Scan for the cell matching the given text and deliver its (X, Y) coordinate at center. 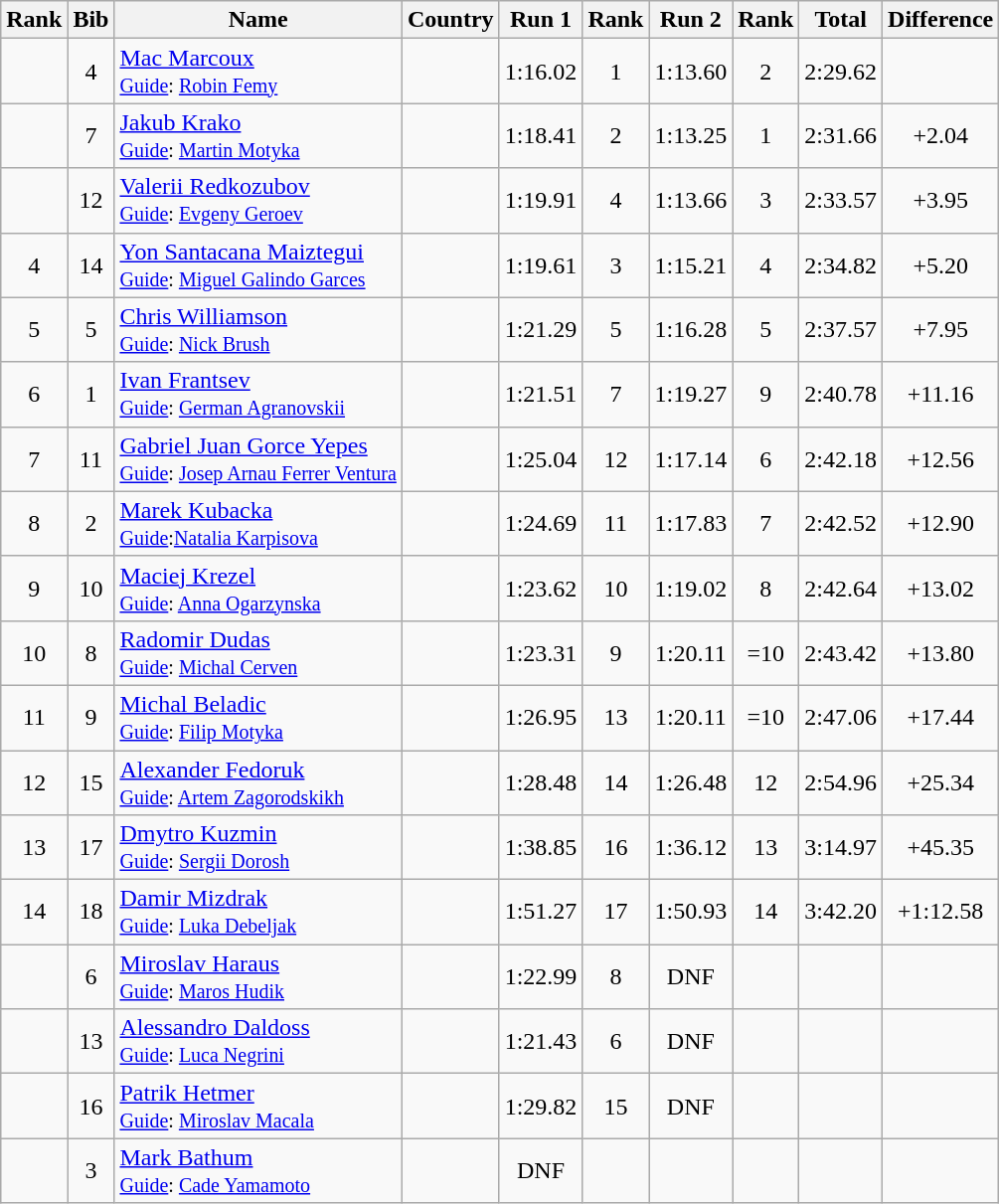
2:37.57 (841, 330)
1:24.69 (541, 523)
1:17.14 (691, 459)
Alessandro DaldossGuide: Luca Negrini (258, 1042)
Run 1 (541, 20)
+12.56 (940, 459)
1:36.12 (691, 847)
2:40.78 (841, 394)
+13.80 (940, 652)
+11.16 (940, 394)
2:31.66 (841, 135)
1:26.95 (541, 718)
1:28.48 (541, 781)
1:13.66 (691, 201)
1:19.02 (691, 589)
1:19.61 (541, 264)
2:42.18 (841, 459)
Chris WilliamsonGuide: Nick Brush (258, 330)
+7.95 (940, 330)
2:54.96 (841, 781)
1:22.99 (541, 976)
1:18.41 (541, 135)
1:16.02 (541, 72)
+13.02 (940, 589)
1:29.82 (541, 1106)
2:42.52 (841, 523)
Ivan FrantsevGuide: German Agranovskii (258, 394)
Valerii RedkozubovGuide: Evgeny Geroev (258, 201)
Name (258, 20)
2:29.62 (841, 72)
2:42.64 (841, 589)
Miroslav HarausGuide: Maros Hudik (258, 976)
3:14.97 (841, 847)
1:13.60 (691, 72)
Michal BeladicGuide: Filip Motyka (258, 718)
1:17.83 (691, 523)
+17.44 (940, 718)
Gabriel Juan Gorce YepesGuide: Josep Arnau Ferrer Ventura (258, 459)
Maciej KrezelGuide: Anna Ogarzynska (258, 589)
1:16.28 (691, 330)
1:51.27 (541, 913)
1:25.04 (541, 459)
2:33.57 (841, 201)
Yon Santacana MaizteguiGuide: Miguel Galindo Garces (258, 264)
Dmytro KuzminGuide: Sergii Dorosh (258, 847)
Country (450, 20)
+2.04 (940, 135)
1:19.91 (541, 201)
2:47.06 (841, 718)
1:19.27 (691, 394)
Marek KubackaGuide:Natalia Karpisova (258, 523)
3:42.20 (841, 913)
Mac MarcouxGuide: Robin Femy (258, 72)
1:50.93 (691, 913)
2:43.42 (841, 652)
Jakub KrakoGuide: Martin Motyka (258, 135)
2:34.82 (841, 264)
Mark BathumGuide: Cade Yamamoto (258, 1171)
+3.95 (940, 201)
1:21.51 (541, 394)
1:13.25 (691, 135)
1:23.62 (541, 589)
1:38.85 (541, 847)
18 (91, 913)
Total (841, 20)
1:15.21 (691, 264)
+12.90 (940, 523)
1:21.43 (541, 1042)
Bib (91, 20)
Patrik HetmerGuide: Miroslav Macala (258, 1106)
+45.35 (940, 847)
Damir MizdrakGuide: Luka Debeljak (258, 913)
Radomir DudasGuide: Michal Cerven (258, 652)
+5.20 (940, 264)
+25.34 (940, 781)
+1:12.58 (940, 913)
1:23.31 (541, 652)
Difference (940, 20)
Alexander FedorukGuide: Artem Zagorodskikh (258, 781)
Run 2 (691, 20)
1:21.29 (541, 330)
1:26.48 (691, 781)
